Pinpoint the cell where the given text exists, returning its (X, Y) midpoint coordinate. 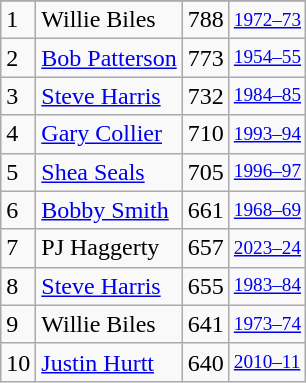
640 (206, 362)
2 (18, 58)
Gary Collier (109, 134)
Justin Hurtt (109, 362)
7 (18, 248)
732 (206, 96)
788 (206, 20)
Bobby Smith (109, 210)
9 (18, 324)
657 (206, 248)
1972–73 (267, 20)
Bob Patterson (109, 58)
2010–11 (267, 362)
1973–74 (267, 324)
3 (18, 96)
641 (206, 324)
Shea Seals (109, 172)
6 (18, 210)
10 (18, 362)
1 (18, 20)
4 (18, 134)
PJ Haggerty (109, 248)
8 (18, 286)
1983–84 (267, 286)
1954–55 (267, 58)
1968–69 (267, 210)
1984–85 (267, 96)
773 (206, 58)
661 (206, 210)
655 (206, 286)
710 (206, 134)
2023–24 (267, 248)
705 (206, 172)
1996–97 (267, 172)
5 (18, 172)
1993–94 (267, 134)
